Provide the (x, y) coordinate of the cell's center where the given text is located.  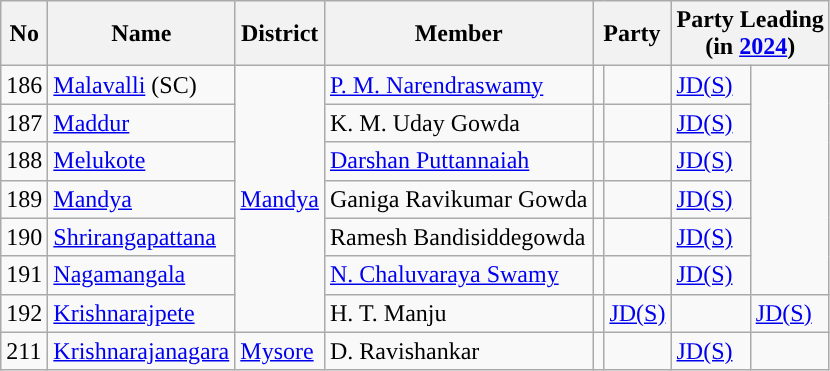
Mysore (280, 351)
187 (24, 123)
Krishnarajpete (142, 313)
Darshan Puttannaiah (458, 161)
No (24, 34)
N. Chaluvaraya Swamy (458, 275)
190 (24, 237)
Maddur (142, 123)
P. M. Narendraswamy (458, 85)
Nagamangala (142, 275)
Member (458, 34)
Ganiga Ravikumar Gowda (458, 199)
188 (24, 161)
Party (632, 34)
K. M. Uday Gowda (458, 123)
Ramesh Bandisiddegowda (458, 237)
189 (24, 199)
District (280, 34)
Krishnarajanagara (142, 351)
186 (24, 85)
D. Ravishankar (458, 351)
H. T. Manju (458, 313)
Melukote (142, 161)
211 (24, 351)
Malavalli (SC) (142, 85)
192 (24, 313)
Shrirangapattana (142, 237)
Name (142, 34)
Party Leading(in 2024) (750, 34)
191 (24, 275)
